Return [X, Y] of the center of cell containing provided text 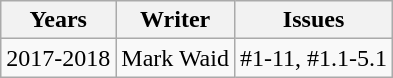
Writer [176, 20]
Years [58, 20]
#1-11, #1.1-5.1 [313, 58]
Mark Waid [176, 58]
2017-2018 [58, 58]
Issues [313, 20]
